Capture the cell that displays the provided text and extract its (X, Y) central coordinate. 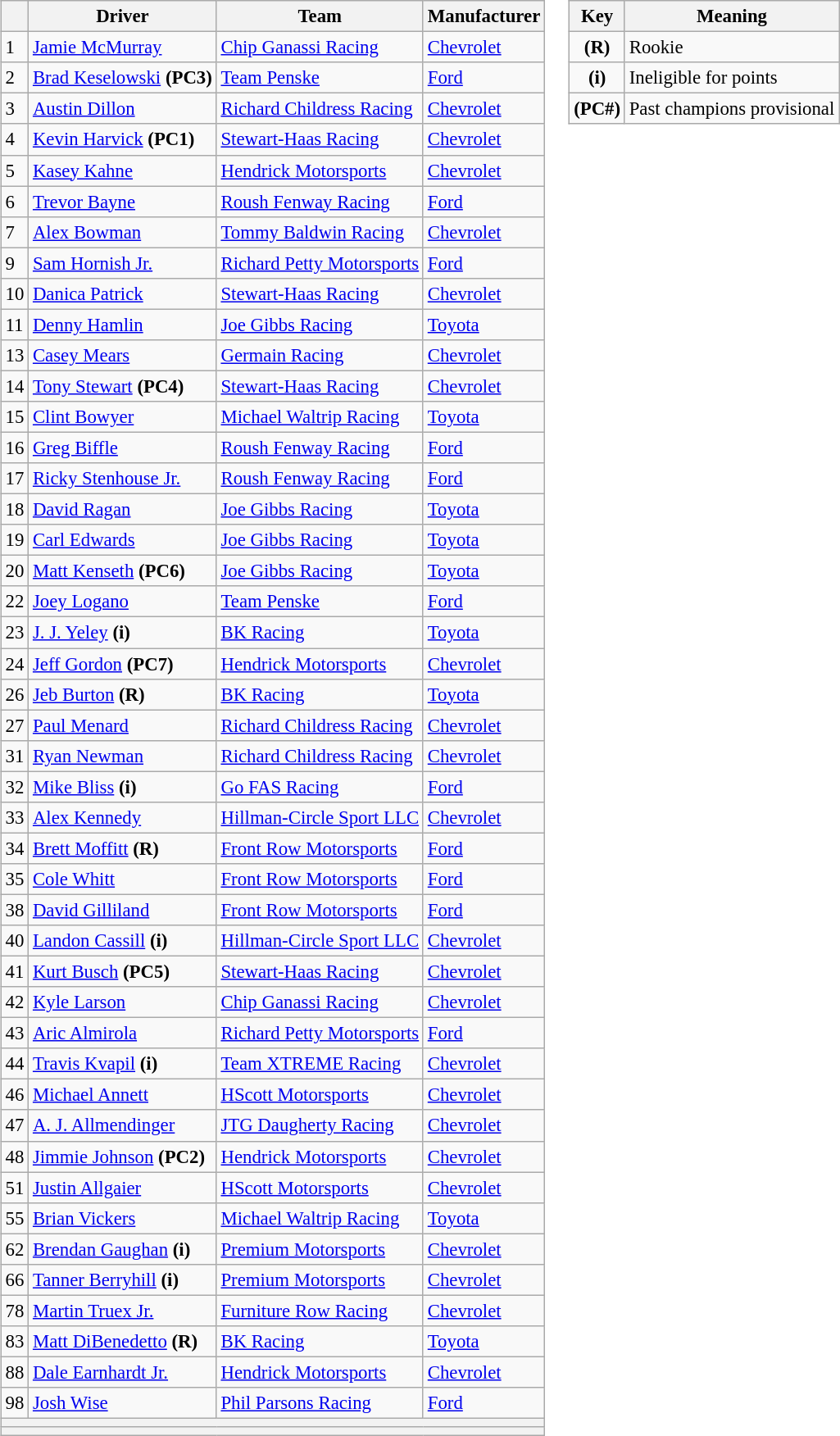
20 (15, 571)
22 (15, 602)
19 (15, 540)
Dale Earnhardt Jr. (123, 1372)
Martin Truex Jr. (123, 1311)
6 (15, 202)
18 (15, 510)
51 (15, 1188)
31 (15, 756)
David Gilliland (123, 910)
Kurt Busch (PC5) (123, 971)
46 (15, 1095)
Rookie (731, 48)
Manufacturer (484, 16)
7 (15, 232)
Brett Moffitt (R) (123, 848)
48 (15, 1157)
Past champions provisional (731, 109)
40 (15, 941)
16 (15, 448)
Team (320, 16)
Ineligible for points (731, 78)
Alex Bowman (123, 232)
13 (15, 356)
Team XTREME Racing (320, 1064)
Michael Annett (123, 1095)
Joey Logano (123, 602)
Greg Biffle (123, 448)
Tommy Baldwin Racing (320, 232)
9 (15, 263)
(PC#) (597, 109)
Travis Kvapil (i) (123, 1064)
Go FAS Racing (320, 787)
A. J. Allmendinger (123, 1125)
38 (15, 910)
62 (15, 1249)
Danica Patrick (123, 293)
(i) (597, 78)
35 (15, 879)
Carl Edwards (123, 540)
1 (15, 48)
Clint Bowyer (123, 417)
Justin Allgaier (123, 1188)
23 (15, 633)
41 (15, 971)
Kevin Harvick (PC1) (123, 139)
Phil Parsons Racing (320, 1403)
10 (15, 293)
Mike Bliss (i) (123, 787)
Ricky Stenhouse Jr. (123, 479)
43 (15, 1034)
34 (15, 848)
Jamie McMurray (123, 48)
Brian Vickers (123, 1218)
27 (15, 725)
5 (15, 170)
33 (15, 817)
Landon Cassill (i) (123, 941)
Sam Hornish Jr. (123, 263)
26 (15, 694)
Paul Menard (123, 725)
Jeff Gordon (PC7) (123, 663)
Brendan Gaughan (i) (123, 1249)
Germain Racing (320, 356)
J. J. Yeley (i) (123, 633)
JTG Daugherty Racing (320, 1125)
Kasey Kahne (123, 170)
3 (15, 109)
(R) (597, 48)
Kyle Larson (123, 1002)
Austin Dillon (123, 109)
42 (15, 1002)
32 (15, 787)
Cole Whitt (123, 879)
Furniture Row Racing (320, 1311)
Josh Wise (123, 1403)
2 (15, 78)
Matt DiBenedetto (R) (123, 1342)
17 (15, 479)
Casey Mears (123, 356)
Matt Kenseth (PC6) (123, 571)
47 (15, 1125)
Alex Kennedy (123, 817)
Jimmie Johnson (PC2) (123, 1157)
11 (15, 325)
4 (15, 139)
66 (15, 1279)
David Ragan (123, 510)
83 (15, 1342)
55 (15, 1218)
Denny Hamlin (123, 325)
14 (15, 386)
Tanner Berryhill (i) (123, 1279)
44 (15, 1064)
24 (15, 663)
Aric Almirola (123, 1034)
Trevor Bayne (123, 202)
78 (15, 1311)
Jeb Burton (R) (123, 694)
98 (15, 1403)
Ryan Newman (123, 756)
15 (15, 417)
Driver (123, 16)
Tony Stewart (PC4) (123, 386)
Meaning (731, 16)
88 (15, 1372)
Key (597, 16)
Brad Keselowski (PC3) (123, 78)
